Identify which cell holds the provided text, then report its [X, Y] central coordinate. 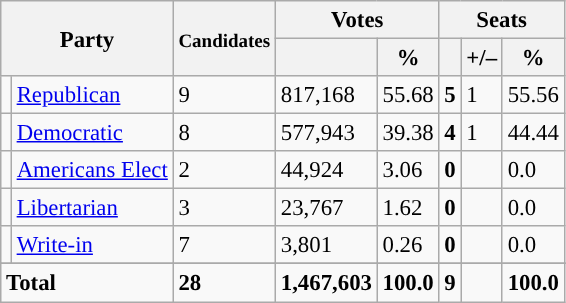
2 [224, 170]
1,467,603 [326, 283]
3 [224, 208]
Write-in [92, 245]
44.44 [533, 133]
55.68 [408, 95]
0.26 [408, 245]
55.56 [533, 95]
Americans Elect [92, 170]
23,767 [326, 208]
577,943 [326, 133]
5 [450, 95]
3,801 [326, 245]
39.38 [408, 133]
Candidates [224, 38]
3.06 [408, 170]
Republican [92, 95]
Party [87, 38]
+/– [482, 58]
7 [224, 245]
4 [450, 133]
Democratic [92, 133]
Libertarian [92, 208]
44,924 [326, 170]
Total [87, 283]
28 [224, 283]
817,168 [326, 95]
Seats [502, 20]
1.62 [408, 208]
8 [224, 133]
Votes [357, 20]
